Provide the [x, y] coordinate of the cell's center where the given text is located.  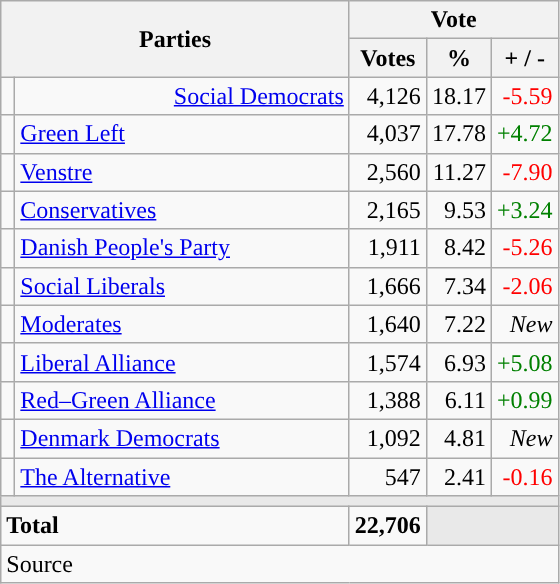
6.11 [458, 400]
-7.90 [524, 172]
Social Democrats [182, 96]
Social Liberals [182, 286]
Danish People's Party [182, 248]
Parties [176, 39]
6.93 [458, 362]
-5.59 [524, 96]
Votes [388, 58]
Venstre [182, 172]
+4.72 [524, 134]
Liberal Alliance [182, 362]
Vote [454, 20]
11.27 [458, 172]
1,092 [388, 438]
+5.08 [524, 362]
Conservatives [182, 210]
18.17 [458, 96]
2,165 [388, 210]
Source [280, 564]
1,911 [388, 248]
1,388 [388, 400]
Total [176, 526]
Red–Green Alliance [182, 400]
+3.24 [524, 210]
4,037 [388, 134]
1,574 [388, 362]
4,126 [388, 96]
Green Left [182, 134]
8.42 [458, 248]
7.34 [458, 286]
-0.16 [524, 477]
-5.26 [524, 248]
17.78 [458, 134]
+0.99 [524, 400]
22,706 [388, 526]
547 [388, 477]
Denmark Democrats [182, 438]
2.41 [458, 477]
2,560 [388, 172]
-2.06 [524, 286]
% [458, 58]
Moderates [182, 324]
4.81 [458, 438]
+ / - [524, 58]
1,666 [388, 286]
7.22 [458, 324]
9.53 [458, 210]
1,640 [388, 324]
The Alternative [182, 477]
